Search for the cell housing the specified text and yield its (X, Y) center coordinate. 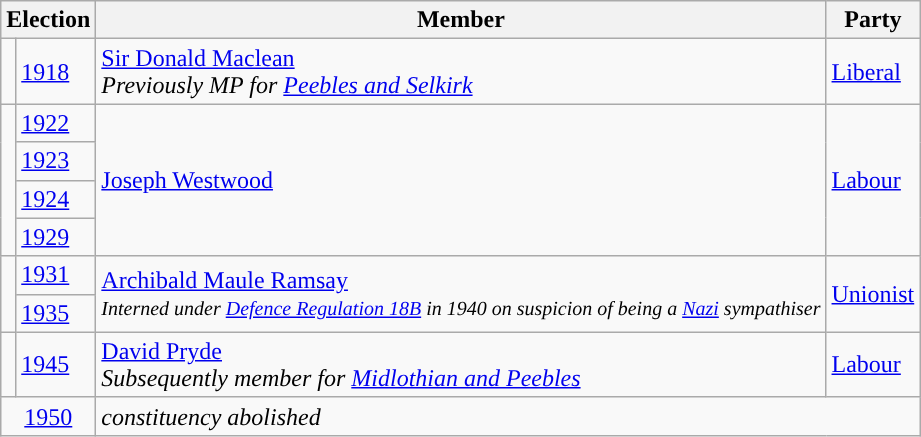
1922 (56, 123)
1929 (56, 237)
Election (48, 20)
Joseph Westwood (461, 180)
1935 (56, 313)
Member (461, 20)
Liberal (873, 72)
Unionist (873, 294)
1931 (56, 275)
1918 (56, 72)
1945 (56, 364)
Party (873, 20)
1924 (56, 199)
1923 (56, 161)
David Pryde Subsequently member for Midlothian and Peebles (461, 364)
Sir Donald Maclean Previously MP for Peebles and Selkirk (461, 72)
1950 (48, 416)
constituency abolished (508, 416)
Archibald Maule RamsayInterned under Defence Regulation 18B in 1940 on suspicion of being a Nazi sympathiser (461, 294)
